For the text-containing cell, return its midpoint in (X, Y) coordinate format. 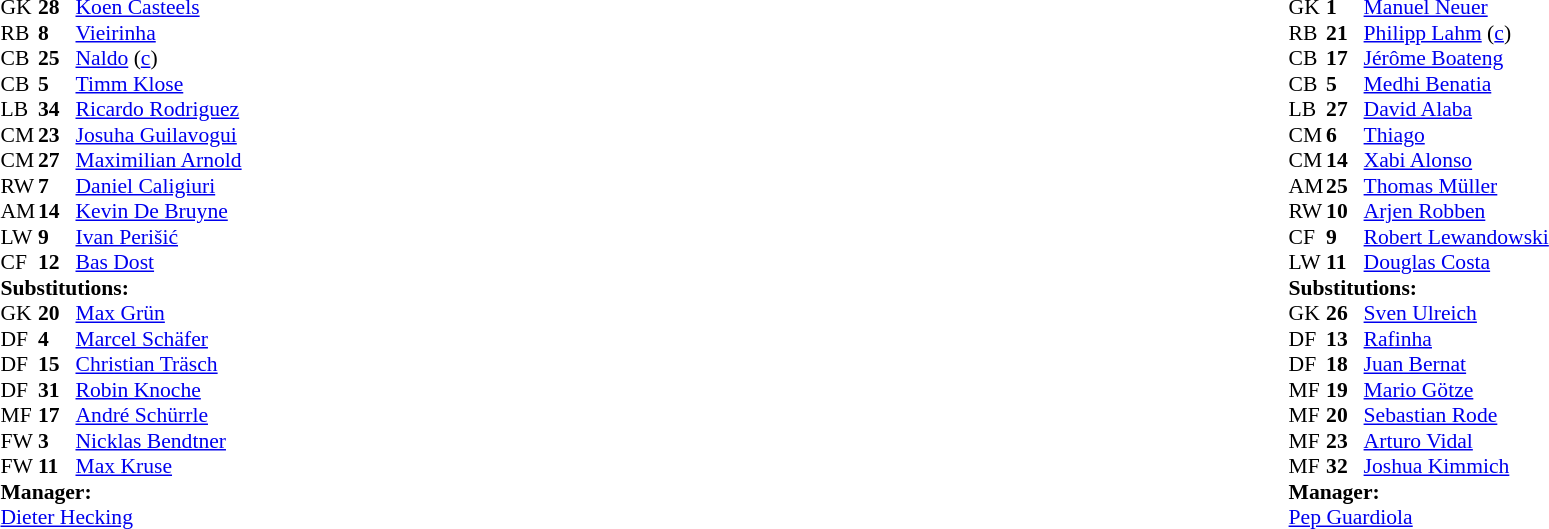
8 (57, 33)
Josuha Guilavogui (159, 135)
Ricardo Rodriguez (159, 109)
Rafinha (1456, 339)
Robin Knoche (159, 390)
Xabi Alonso (1456, 161)
34 (57, 109)
18 (1345, 365)
Mario Götze (1456, 390)
Thomas Müller (1456, 186)
10 (1345, 211)
Ivan Perišić (159, 237)
Arjen Robben (1456, 211)
Douglas Costa (1456, 263)
André Schürrle (159, 415)
Naldo (c) (159, 59)
Vieirinha (159, 33)
26 (1345, 313)
7 (57, 186)
Robert Lewandowski (1456, 237)
3 (57, 441)
Timm Klose (159, 84)
Sebastian Rode (1456, 415)
Jérôme Boateng (1456, 59)
Kevin De Bruyne (159, 211)
15 (57, 365)
Christian Träsch (159, 365)
32 (1345, 467)
Maximilian Arnold (159, 161)
4 (57, 339)
Max Grün (159, 313)
12 (57, 263)
Juan Bernat (1456, 365)
21 (1345, 33)
David Alaba (1456, 109)
Thiago (1456, 135)
Sven Ulreich (1456, 313)
31 (57, 390)
19 (1345, 390)
Daniel Caligiuri (159, 186)
6 (1345, 135)
Nicklas Bendtner (159, 441)
Philipp Lahm (c) (1456, 33)
Joshua Kimmich (1456, 467)
Marcel Schäfer (159, 339)
Medhi Benatia (1456, 84)
Max Kruse (159, 467)
13 (1345, 339)
Bas Dost (159, 263)
Arturo Vidal (1456, 441)
